For the text-containing cell, return its midpoint in [X, Y] coordinate format. 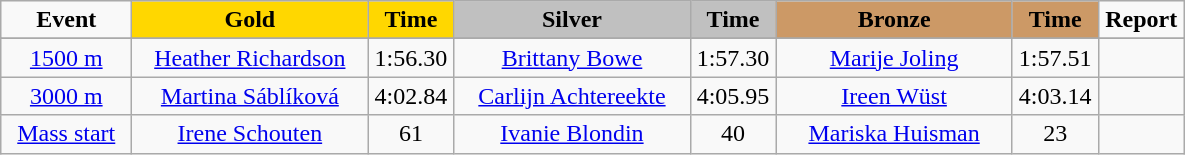
Heather Richardson [250, 58]
Silver [572, 20]
Carlijn Achtereekte [572, 96]
4:05.95 [733, 96]
3000 m [66, 96]
Event [66, 20]
Brittany Bowe [572, 58]
Marije Joling [894, 58]
Ivanie Blondin [572, 134]
Ireen Wüst [894, 96]
Bronze [894, 20]
Gold [250, 20]
1:56.30 [411, 58]
Mass start [66, 134]
61 [411, 134]
4:02.84 [411, 96]
Report [1141, 20]
Irene Schouten [250, 134]
1500 m [66, 58]
1:57.30 [733, 58]
4:03.14 [1055, 96]
40 [733, 134]
1:57.51 [1055, 58]
23 [1055, 134]
Mariska Huisman [894, 134]
Martina Sáblíková [250, 96]
